Provide the (x, y) coordinate of the cell's center where the given text is located.  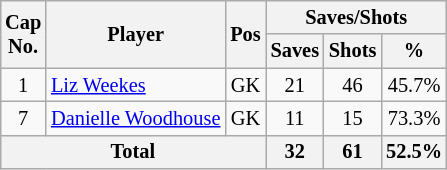
Liz Weekes (136, 85)
21 (295, 85)
Player (136, 34)
% (414, 51)
11 (295, 118)
61 (352, 152)
Total (132, 152)
7 (23, 118)
Danielle Woodhouse (136, 118)
73.3% (414, 118)
15 (352, 118)
Saves/Shots (356, 17)
45.7% (414, 85)
Shots (352, 51)
1 (23, 85)
CapNo. (23, 34)
46 (352, 85)
52.5% (414, 152)
Saves (295, 51)
Pos (245, 34)
32 (295, 152)
